For the text-containing cell, return its midpoint in [X, Y] coordinate format. 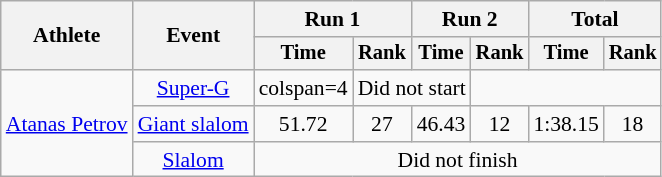
1:38.15 [566, 124]
Athlete [67, 36]
Atanas Petrov [67, 124]
Event [194, 36]
51.72 [304, 124]
46.43 [441, 124]
12 [500, 124]
Super-G [194, 88]
18 [633, 124]
Total [594, 19]
colspan=4 [304, 88]
27 [382, 124]
Did not start [412, 88]
Run 2 [470, 19]
Giant slalom [194, 124]
Run 1 [333, 19]
